Capture the cell that displays the provided text and extract its [x, y] central coordinate. 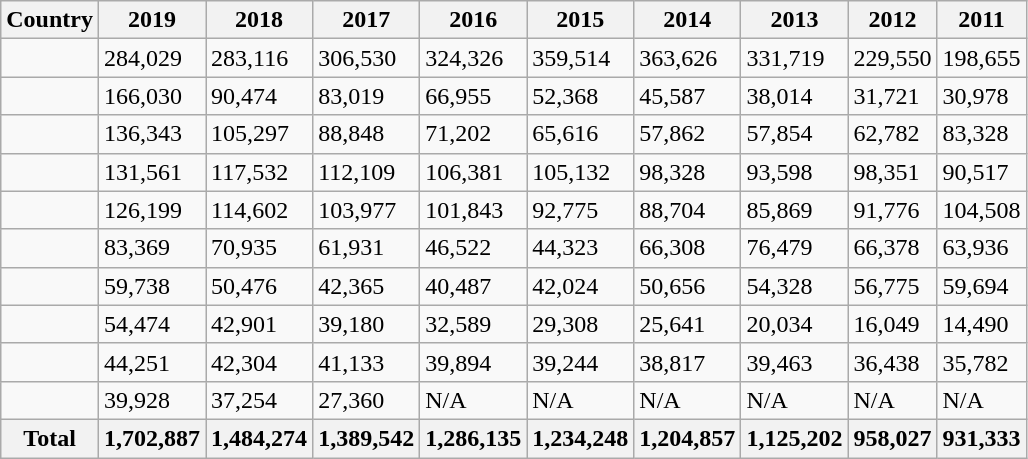
66,308 [688, 248]
2018 [260, 20]
39,894 [474, 362]
1,125,202 [794, 438]
42,024 [580, 286]
101,843 [474, 210]
2016 [474, 20]
958,027 [892, 438]
105,132 [580, 172]
31,721 [892, 96]
98,328 [688, 172]
42,901 [260, 324]
104,508 [982, 210]
59,738 [152, 286]
85,869 [794, 210]
71,202 [474, 134]
93,598 [794, 172]
57,854 [794, 134]
106,381 [474, 172]
324,326 [474, 58]
114,602 [260, 210]
14,490 [982, 324]
2019 [152, 20]
2012 [892, 20]
117,532 [260, 172]
66,955 [474, 96]
166,030 [152, 96]
306,530 [366, 58]
50,656 [688, 286]
83,019 [366, 96]
38,817 [688, 362]
88,704 [688, 210]
Total [50, 438]
90,474 [260, 96]
76,479 [794, 248]
61,931 [366, 248]
1,204,857 [688, 438]
98,351 [892, 172]
40,487 [474, 286]
38,014 [794, 96]
57,862 [688, 134]
39,463 [794, 362]
62,782 [892, 134]
2015 [580, 20]
105,297 [260, 134]
1,702,887 [152, 438]
1,286,135 [474, 438]
284,029 [152, 58]
88,848 [366, 134]
39,928 [152, 400]
1,389,542 [366, 438]
65,616 [580, 134]
41,133 [366, 362]
931,333 [982, 438]
44,323 [580, 248]
35,782 [982, 362]
56,775 [892, 286]
32,589 [474, 324]
112,109 [366, 172]
83,328 [982, 134]
39,180 [366, 324]
30,978 [982, 96]
63,936 [982, 248]
331,719 [794, 58]
1,234,248 [580, 438]
44,251 [152, 362]
229,550 [892, 58]
126,199 [152, 210]
2014 [688, 20]
42,304 [260, 362]
83,369 [152, 248]
27,360 [366, 400]
29,308 [580, 324]
54,474 [152, 324]
45,587 [688, 96]
283,116 [260, 58]
131,561 [152, 172]
2011 [982, 20]
103,977 [366, 210]
2013 [794, 20]
363,626 [688, 58]
36,438 [892, 362]
198,655 [982, 58]
90,517 [982, 172]
Country [50, 20]
39,244 [580, 362]
136,343 [152, 134]
59,694 [982, 286]
25,641 [688, 324]
66,378 [892, 248]
52,368 [580, 96]
50,476 [260, 286]
42,365 [366, 286]
2017 [366, 20]
20,034 [794, 324]
54,328 [794, 286]
91,776 [892, 210]
16,049 [892, 324]
70,935 [260, 248]
359,514 [580, 58]
92,775 [580, 210]
46,522 [474, 248]
1,484,274 [260, 438]
37,254 [260, 400]
